Pinpoint the cell where the given text exists, returning its (X, Y) midpoint coordinate. 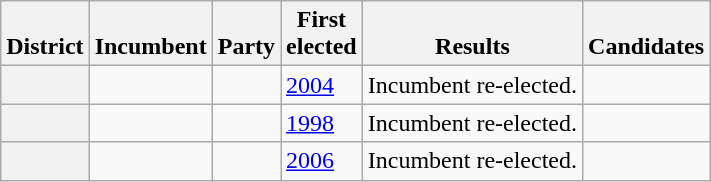
1998 (322, 123)
2004 (322, 85)
Incumbent (150, 34)
Candidates (646, 34)
Results (472, 34)
Firstelected (322, 34)
2006 (322, 161)
District (45, 34)
Party (246, 34)
